Detect which cell encompasses the target text, then output its (x, y) center coordinate. 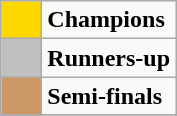
Semi-finals (109, 96)
Champions (109, 20)
Runners-up (109, 58)
